Pinpoint the cell where the given text exists, returning its [X, Y] midpoint coordinate. 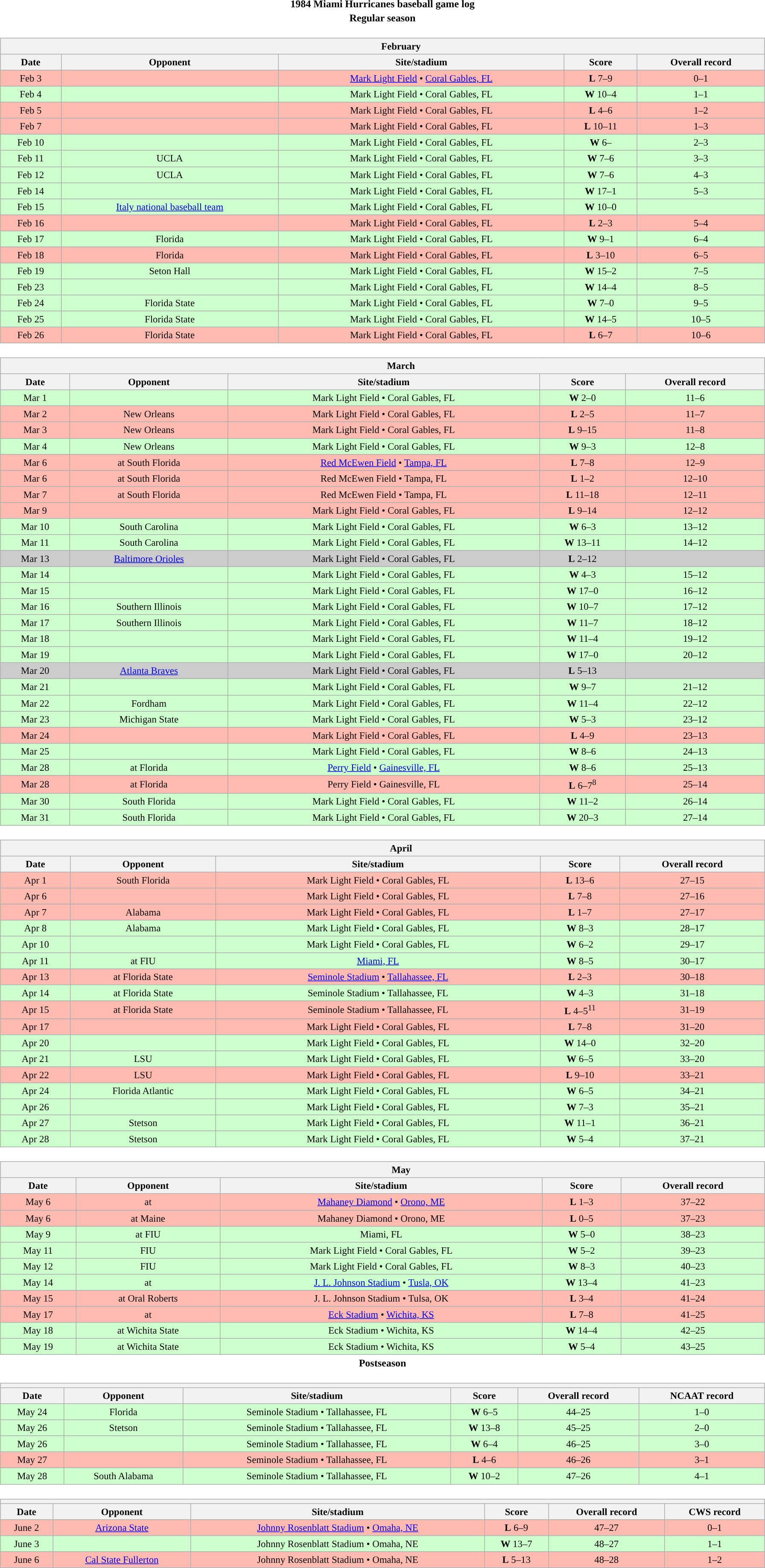
36–21 [692, 1123]
Feb 4 [31, 94]
32–20 [692, 1043]
2–3 [701, 143]
L 13–6 [580, 881]
30–18 [692, 977]
27–16 [692, 896]
31–18 [692, 993]
Apr 1 [35, 881]
W 5–2 [581, 1250]
31–19 [692, 1009]
33–20 [692, 1059]
Apr 24 [35, 1091]
W 17–1 [601, 191]
L 6–7 [601, 335]
16–12 [695, 591]
W 13–8 [484, 1428]
L 2–12 [583, 559]
18–12 [695, 623]
W 9–3 [583, 446]
25–14 [695, 784]
Apr 22 [35, 1075]
L 1–7 [580, 913]
27–17 [692, 913]
at Oral Roberts [149, 1298]
W 5–0 [581, 1234]
W 13–7 [517, 1544]
L 6–9 [517, 1527]
L 9–15 [583, 430]
L 10–11 [601, 126]
South Alabama [123, 1476]
June 2 [26, 1527]
Feb 25 [31, 319]
48–27 [607, 1544]
41–25 [693, 1314]
W 13–4 [581, 1282]
5–3 [701, 191]
L 1–3 [581, 1202]
Mar 15 [35, 591]
J. L. Johnson Stadium • Tulsa, OK [381, 1298]
10–5 [701, 319]
Apr 14 [35, 993]
Mar 25 [35, 751]
30–17 [692, 960]
Apr 28 [35, 1139]
Mar 31 [35, 817]
37–23 [693, 1218]
Feb 14 [31, 191]
at Maine [149, 1218]
40–23 [693, 1266]
15–12 [695, 575]
12–12 [695, 510]
14–12 [695, 543]
Feb 24 [31, 303]
W 11–7 [583, 623]
37–21 [692, 1139]
2–0 [702, 1428]
Feb 23 [31, 287]
W 10–7 [583, 607]
Apr 15 [35, 1009]
May 11 [38, 1250]
17–12 [695, 607]
Michigan State [149, 719]
L 1–2 [583, 478]
6–4 [701, 239]
29–17 [692, 945]
24–13 [695, 751]
Mar 22 [35, 703]
W 10–2 [484, 1476]
35–21 [692, 1107]
25–13 [695, 767]
W 13–11 [583, 543]
33–21 [692, 1075]
46–26 [578, 1460]
Apr 26 [35, 1107]
W 5–3 [583, 719]
Arizona State [122, 1527]
26–14 [695, 802]
21–12 [695, 687]
W 14–5 [601, 319]
20–12 [695, 655]
L 9–10 [580, 1075]
Mar 30 [35, 802]
Feb 17 [31, 239]
Feb 26 [31, 335]
W 7–3 [580, 1107]
CWS record [715, 1512]
38–23 [693, 1234]
Mar 4 [35, 446]
W 10–0 [601, 207]
44–25 [578, 1412]
L 9–14 [583, 510]
June 6 [26, 1559]
27–15 [692, 881]
L 4–511 [580, 1009]
W 8–5 [580, 960]
37–22 [693, 1202]
3–3 [701, 158]
12–8 [695, 446]
May 27 [32, 1460]
Apr 8 [35, 928]
13–12 [695, 527]
23–12 [695, 719]
Cal State Fullerton [122, 1559]
May 9 [38, 1234]
W 11–1 [580, 1123]
9–5 [701, 303]
Seton Hall [170, 271]
May 18 [38, 1331]
May 15 [38, 1298]
Fordham [149, 703]
L 6–78 [583, 784]
W 2–0 [583, 398]
W 9–1 [601, 239]
12–9 [695, 462]
W 14–0 [580, 1043]
Feb 7 [31, 126]
May 19 [38, 1346]
Apr 13 [35, 977]
W 7–0 [601, 303]
Mar 23 [35, 719]
L 4–9 [583, 735]
Apr 27 [35, 1123]
7–5 [701, 271]
8–5 [701, 287]
May [382, 1170]
May 17 [38, 1314]
Baltimore Orioles [149, 559]
Apr 20 [35, 1043]
Apr 11 [35, 960]
43–25 [693, 1346]
Mar 16 [35, 607]
Italy national baseball team [170, 207]
W 20–3 [583, 817]
5–4 [701, 223]
1–0 [702, 1412]
W 9–7 [583, 687]
Feb 16 [31, 223]
Mar 19 [35, 655]
11–6 [695, 398]
6–5 [701, 255]
28–17 [692, 928]
4–3 [701, 175]
12–11 [695, 494]
12–10 [695, 478]
19–12 [695, 639]
Feb 3 [31, 78]
31–20 [692, 1027]
Mar 14 [35, 575]
May 28 [32, 1476]
W 6–3 [583, 527]
L 2–5 [583, 414]
W 15–2 [601, 271]
Mar 2 [35, 414]
Apr 6 [35, 896]
48–28 [607, 1559]
Apr 17 [35, 1027]
Feb 12 [31, 175]
L 3–4 [581, 1298]
L 3–10 [601, 255]
Mar 9 [35, 510]
34–21 [692, 1091]
41–23 [693, 1282]
42–25 [693, 1331]
1–3 [701, 126]
Mar 7 [35, 494]
46–25 [578, 1444]
11–7 [695, 414]
Feb 18 [31, 255]
March [382, 366]
Feb 15 [31, 207]
W 11–2 [583, 802]
39–23 [693, 1250]
May 14 [38, 1282]
11–8 [695, 430]
47–27 [607, 1527]
3–1 [702, 1460]
Mar 10 [35, 527]
Apr 21 [35, 1059]
Mar 18 [35, 639]
W 6–4 [484, 1444]
Mar 11 [35, 543]
Florida Atlantic [143, 1091]
47–26 [578, 1476]
May 24 [32, 1412]
May 12 [38, 1266]
Apr 10 [35, 945]
April [382, 848]
Mar 3 [35, 430]
4–1 [702, 1476]
Mar 21 [35, 687]
27–14 [695, 817]
Mar 24 [35, 735]
L 7–9 [601, 78]
Mar 1 [35, 398]
23–13 [695, 735]
3–0 [702, 1444]
June 3 [26, 1544]
Feb 5 [31, 111]
W 6– [601, 143]
W 6–2 [580, 945]
J. L. Johnson Stadium • Tusla, OK [381, 1282]
Feb 10 [31, 143]
41–24 [693, 1298]
L 0–5 [581, 1218]
W 10–4 [601, 94]
Atlanta Braves [149, 671]
Mar 20 [35, 671]
10–6 [701, 335]
February [382, 46]
Mar 17 [35, 623]
Feb 19 [31, 271]
Apr 7 [35, 913]
Feb 11 [31, 158]
NCAAT record [702, 1396]
45–25 [578, 1428]
L 11–18 [583, 494]
Mar 13 [35, 559]
22–12 [695, 703]
